Return the [X, Y] coordinate for the center point of the cell that contains the specified text.  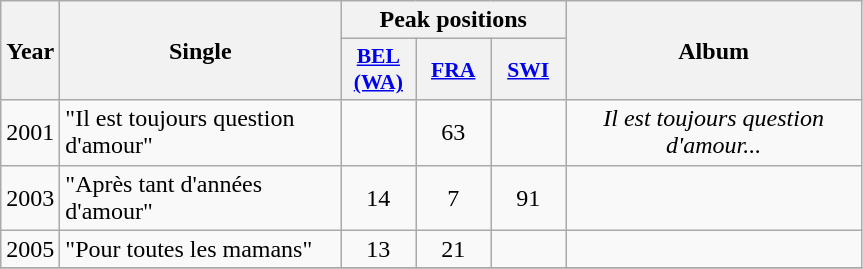
"Après tant d'années d'amour" [200, 198]
"Pour toutes les mamans" [200, 249]
63 [454, 132]
Peak positions [454, 20]
"Il est toujours question d'amour" [200, 132]
FRA [454, 70]
SWI [528, 70]
Year [30, 50]
13 [378, 249]
2005 [30, 249]
21 [454, 249]
Single [200, 50]
Il est toujours question d'amour... [714, 132]
14 [378, 198]
91 [528, 198]
2001 [30, 132]
2003 [30, 198]
7 [454, 198]
Album [714, 50]
BEL(WA) [378, 70]
